Search for the cell housing the specified text and yield its (X, Y) center coordinate. 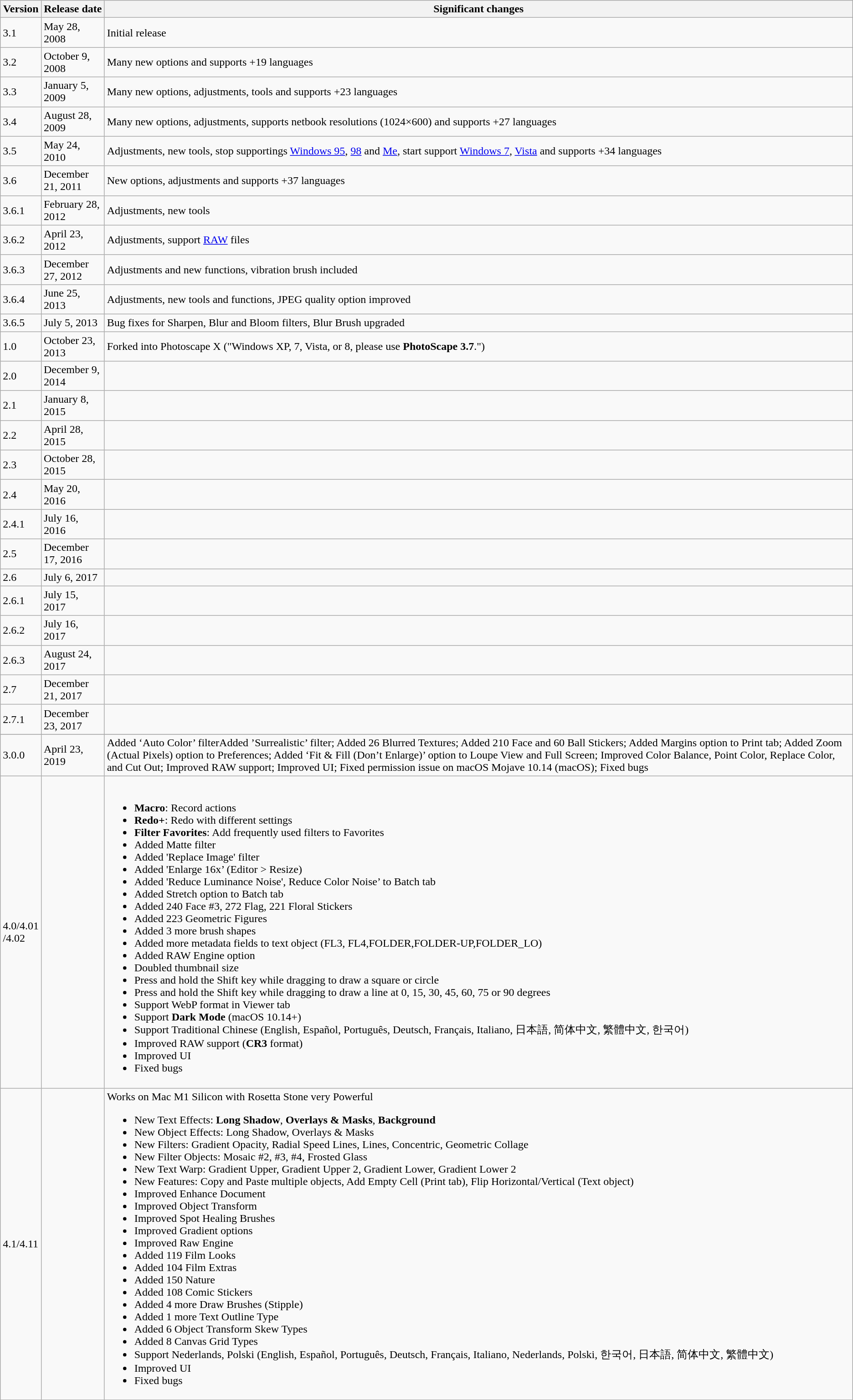
Adjustments, new tools, stop supportings Windows 95, 98 and Me, start support Windows 7, Vista and supports +34 languages (478, 151)
Version (21, 9)
Forked into Photoscape X ("Windows XP, 7, Vista, or 8, please use PhotoScape 3.7.") (478, 346)
Many new options, adjustments, supports netbook resolutions (1024×600) and supports +27 languages (478, 121)
4.0/4.01/4.02 (21, 932)
August 28, 2009 (73, 121)
3.2 (21, 62)
2.6.3 (21, 660)
October 23, 2013 (73, 346)
2.5 (21, 554)
April 28, 2015 (73, 436)
Adjustments, support RAW files (478, 240)
New options, adjustments and supports +37 languages (478, 180)
Adjustments, new tools and functions, JPEG quality option improved (478, 299)
Release date (73, 9)
2.2 (21, 436)
3.3 (21, 92)
3.1 (21, 33)
2.4.1 (21, 524)
April 23, 2019 (73, 755)
3.5 (21, 151)
January 8, 2015 (73, 405)
3.6.4 (21, 299)
January 5, 2009 (73, 92)
July 6, 2017 (73, 577)
Adjustments and new functions, vibration brush included (478, 270)
2.0 (21, 376)
February 28, 2012 (73, 210)
2.6.1 (21, 600)
Adjustments, new tools (478, 210)
October 28, 2015 (73, 465)
June 25, 2013 (73, 299)
May 24, 2010 (73, 151)
3.6.5 (21, 323)
2.1 (21, 405)
October 9, 2008 (73, 62)
3.4 (21, 121)
July 15, 2017 (73, 600)
2.4 (21, 495)
2.7.1 (21, 719)
Initial release (478, 33)
August 24, 2017 (73, 660)
May 20, 2016 (73, 495)
3.6 (21, 180)
July 5, 2013 (73, 323)
December 23, 2017 (73, 719)
December 27, 2012 (73, 270)
Many new options and supports +19 languages (478, 62)
3.0.0 (21, 755)
Bug fixes for Sharpen, Blur and Bloom filters, Blur Brush upgraded (478, 323)
July 16, 2016 (73, 524)
1.0 (21, 346)
Many new options, adjustments, tools and supports +23 languages (478, 92)
Significant changes (478, 9)
December 17, 2016 (73, 554)
July 16, 2017 (73, 631)
3.6.3 (21, 270)
4.1/4.11 (21, 1244)
December 21, 2017 (73, 690)
3.6.2 (21, 240)
3.6.1 (21, 210)
2.7 (21, 690)
December 9, 2014 (73, 376)
April 23, 2012 (73, 240)
2.3 (21, 465)
2.6.2 (21, 631)
2.6 (21, 577)
December 21, 2011 (73, 180)
May 28, 2008 (73, 33)
